Determine the (X, Y) coordinate at the center of the cell enclosing the given text.  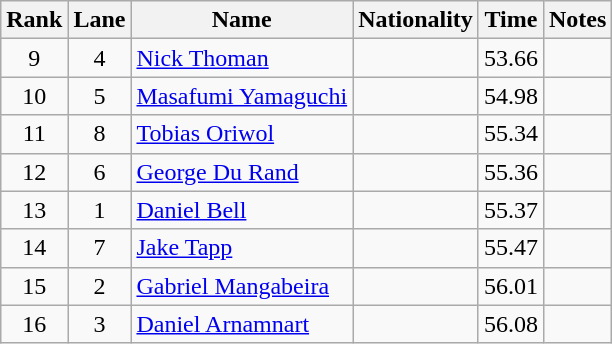
53.66 (510, 58)
56.08 (510, 324)
11 (34, 134)
Tobias Oriwol (242, 134)
55.36 (510, 172)
8 (100, 134)
Rank (34, 20)
55.34 (510, 134)
1 (100, 210)
5 (100, 96)
14 (34, 248)
Notes (577, 20)
12 (34, 172)
Nationality (416, 20)
55.47 (510, 248)
Gabriel Mangabeira (242, 286)
16 (34, 324)
55.37 (510, 210)
56.01 (510, 286)
6 (100, 172)
Lane (100, 20)
15 (34, 286)
9 (34, 58)
George Du Rand (242, 172)
Time (510, 20)
Nick Thoman (242, 58)
Daniel Bell (242, 210)
4 (100, 58)
10 (34, 96)
Name (242, 20)
3 (100, 324)
Daniel Arnamnart (242, 324)
Jake Tapp (242, 248)
Masafumi Yamaguchi (242, 96)
13 (34, 210)
54.98 (510, 96)
2 (100, 286)
7 (100, 248)
